Find where the given text appears and provide that cell's center as [X, Y] coordinate. 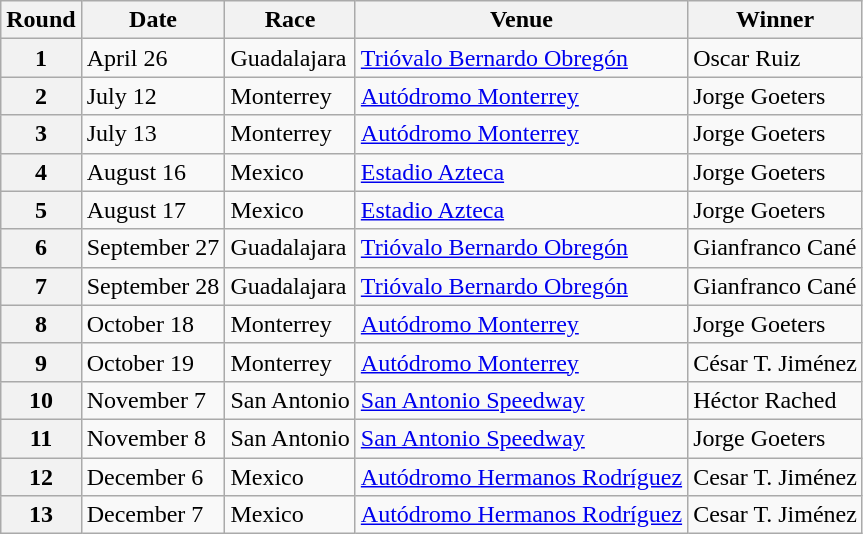
Winner [776, 20]
9 [41, 362]
César T. Jiménez [776, 362]
5 [41, 210]
13 [41, 515]
July 13 [153, 134]
Round [41, 20]
September 27 [153, 248]
August 16 [153, 172]
6 [41, 248]
2 [41, 96]
November 7 [153, 400]
Race [290, 20]
Oscar Ruiz [776, 58]
Héctor Rached [776, 400]
August 17 [153, 210]
December 6 [153, 477]
8 [41, 324]
December 7 [153, 515]
October 18 [153, 324]
Date [153, 20]
September 28 [153, 286]
12 [41, 477]
7 [41, 286]
3 [41, 134]
July 12 [153, 96]
4 [41, 172]
November 8 [153, 438]
10 [41, 400]
Venue [521, 20]
11 [41, 438]
October 19 [153, 362]
April 26 [153, 58]
1 [41, 58]
